Capture the cell that displays the provided text and extract its [x, y] central coordinate. 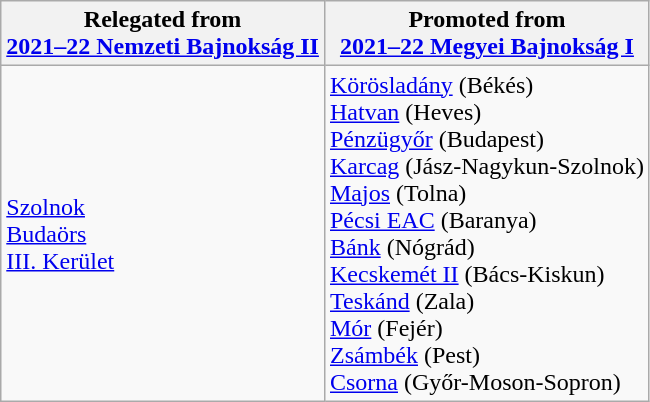
Promoted from2021–22 Megyei Bajnokság I [486, 34]
Szolnok Budaörs III. Kerület [163, 234]
Relegated from2021–22 Nemzeti Bajnokság II [163, 34]
